Provide the (X, Y) coordinate of the cell's center where the given text is located.  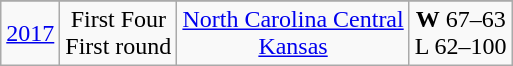
2017 (30, 34)
W 67–63L 62–100 (460, 34)
North Carolina CentralKansas (293, 34)
First FourFirst round (118, 34)
